From the cell containing the given text, extract its center point as (x, y) coordinate. 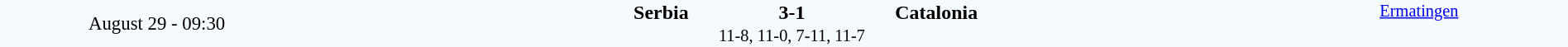
August 29 - 09:30 (157, 23)
11-8, 11-0, 7-11, 11-7 (792, 36)
Serbia (501, 12)
Catalonia (1082, 12)
Ermatingen (1419, 23)
3-1 (791, 12)
